Pinpoint the cell where the given text exists, returning its (X, Y) midpoint coordinate. 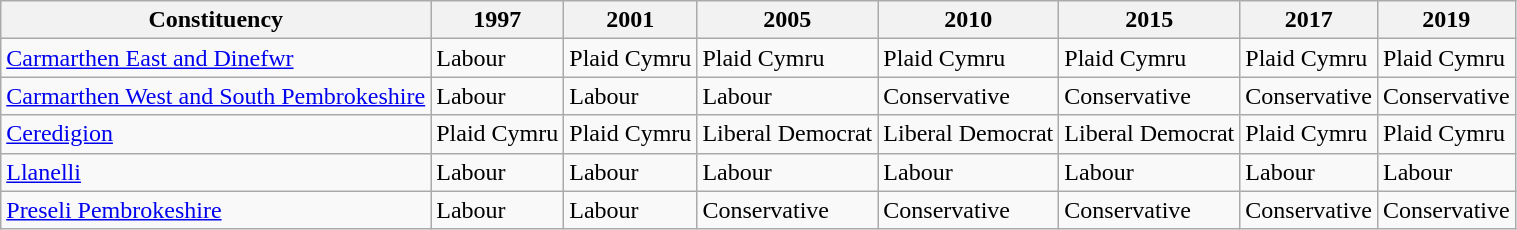
Constituency (216, 20)
1997 (498, 20)
2001 (630, 20)
2015 (1150, 20)
Carmarthen West and South Pembrokeshire (216, 96)
Ceredigion (216, 134)
Llanelli (216, 172)
2010 (968, 20)
Carmarthen East and Dinefwr (216, 58)
2019 (1446, 20)
2005 (788, 20)
2017 (1309, 20)
Preseli Pembrokeshire (216, 210)
